Capture the cell that displays the provided text and extract its (X, Y) central coordinate. 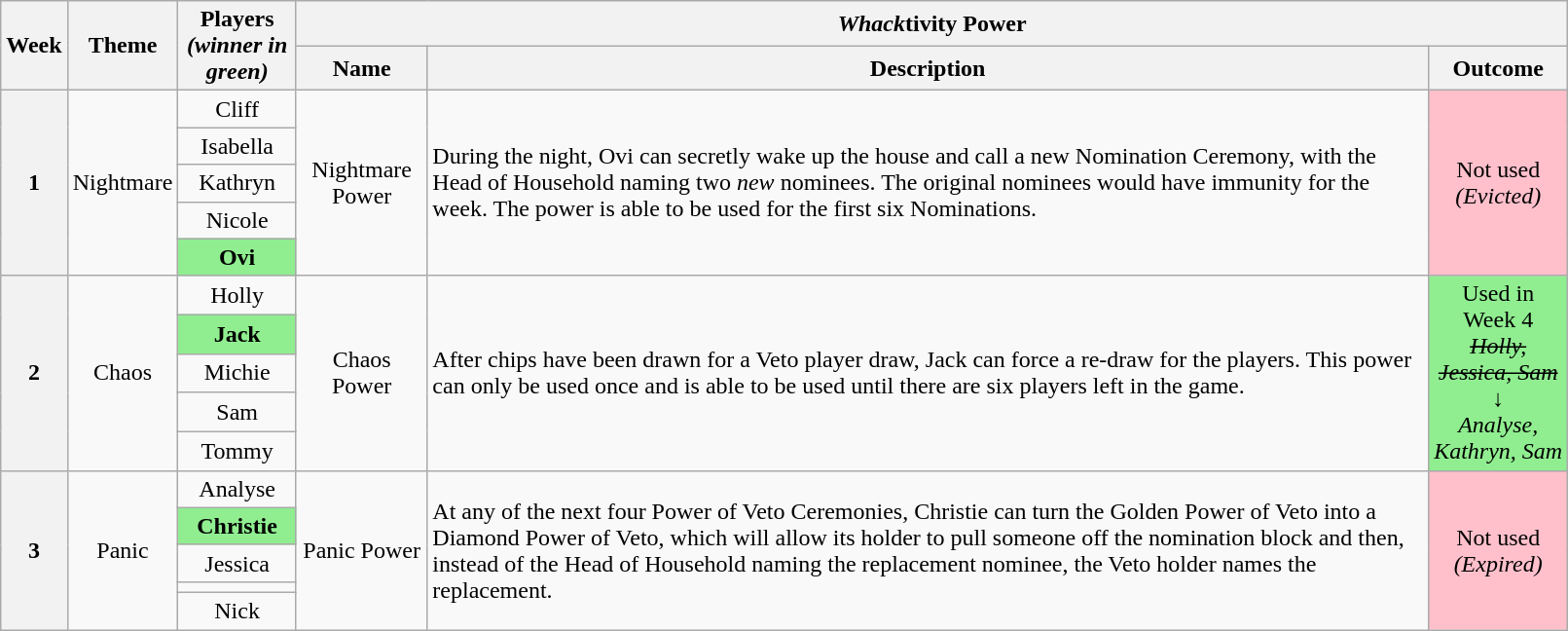
Not used(Expired) (1497, 549)
Week (34, 46)
Jessica (237, 563)
Ovi (237, 257)
Theme (123, 46)
Nightmare Power (361, 183)
Jack (237, 334)
Christie (237, 526)
Nightmare (123, 183)
Chaos (123, 373)
Isabella (237, 146)
Tommy (237, 451)
Name (361, 68)
1 (34, 183)
Panic (123, 549)
Outcome (1497, 68)
Panic Power (361, 549)
Whacktivity Power (931, 23)
Players(winner in green) (237, 46)
3 (34, 549)
Sam (237, 412)
Holly (237, 295)
Chaos Power (361, 373)
Analyse (237, 489)
Nicole (237, 220)
Michie (237, 373)
Description (929, 68)
Kathryn (237, 183)
Not used(Evicted) (1497, 183)
2 (34, 373)
Nick (237, 611)
Cliff (237, 109)
Used in Week 4Holly, Jessica, Sam↓Analyse, Kathryn, Sam (1497, 373)
